Identify which cell holds the provided text, then report its [X, Y] central coordinate. 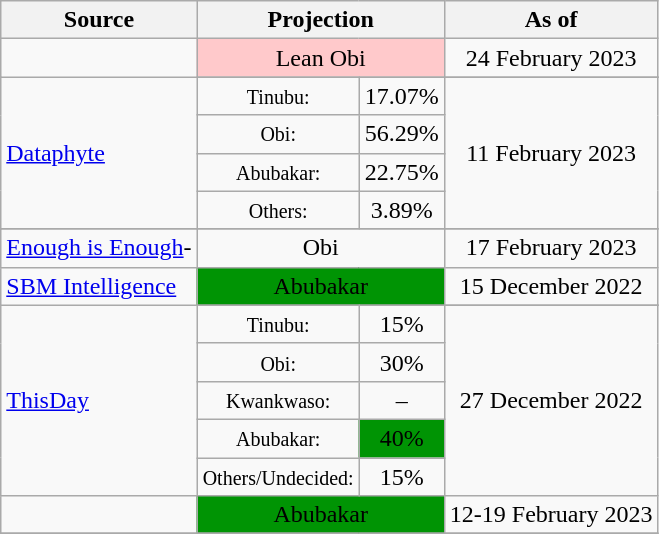
SBM Intelligence [99, 286]
56.29% [402, 134]
40% [402, 438]
24 February 2023 [551, 58]
– [402, 400]
17 February 2023 [551, 248]
Lean Obi [320, 58]
Others/Undecided: [278, 477]
Kwankwaso: [278, 400]
Enough is Enough- [99, 248]
Others: [278, 210]
30% [402, 362]
Source [99, 20]
Dataphyte [99, 153]
17.07% [402, 96]
22.75% [402, 172]
Obi [320, 248]
ThisDay [99, 400]
As of [551, 20]
27 December 2022 [551, 400]
15 December 2022 [551, 286]
3.89% [402, 210]
Projection [320, 20]
12-19 February 2023 [551, 515]
11 February 2023 [551, 153]
